Find where the given text appears and provide that cell's center as [x, y] coordinate. 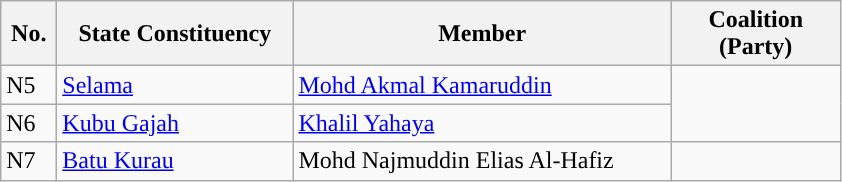
N5 [29, 85]
Coalition (Party) [756, 34]
N6 [29, 123]
Khalil Yahaya [482, 123]
Selama [175, 85]
N7 [29, 161]
No. [29, 34]
Batu Kurau [175, 161]
Member [482, 34]
Mohd Najmuddin Elias Al-Hafiz [482, 161]
Kubu Gajah [175, 123]
Mohd Akmal Kamaruddin [482, 85]
State Constituency [175, 34]
